Detect which cell encompasses the target text, then output its [X, Y] center coordinate. 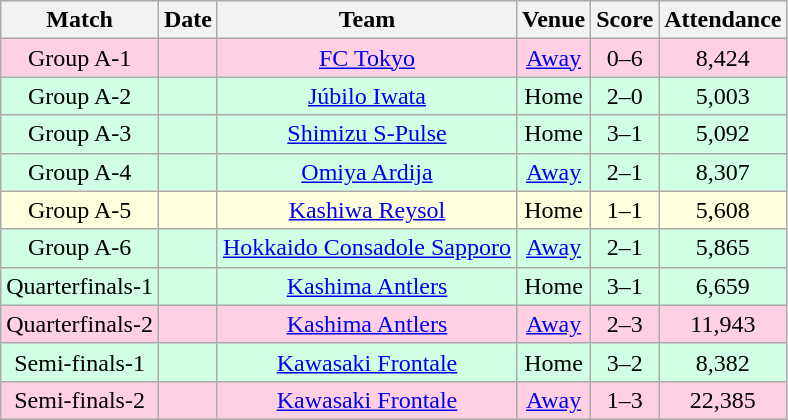
Semi-finals-1 [80, 362]
Group A-4 [80, 172]
Score [625, 20]
1–1 [625, 210]
22,385 [723, 400]
Venue [553, 20]
5,865 [723, 248]
Quarterfinals-1 [80, 286]
Shimizu S-Pulse [366, 134]
8,307 [723, 172]
5,003 [723, 96]
Quarterfinals-2 [80, 324]
Date [188, 20]
Hokkaido Consadole Sapporo [366, 248]
1–3 [625, 400]
11,943 [723, 324]
8,424 [723, 58]
Group A-3 [80, 134]
Group A-6 [80, 248]
Kashiwa Reysol [366, 210]
Match [80, 20]
Team [366, 20]
Júbilo Iwata [366, 96]
3–2 [625, 362]
2–3 [625, 324]
5,092 [723, 134]
0–6 [625, 58]
Semi-finals-2 [80, 400]
Group A-1 [80, 58]
2–0 [625, 96]
6,659 [723, 286]
8,382 [723, 362]
FC Tokyo [366, 58]
Group A-2 [80, 96]
5,608 [723, 210]
Omiya Ardija [366, 172]
Attendance [723, 20]
Group A-5 [80, 210]
